Search for the cell housing the specified text and yield its [X, Y] center coordinate. 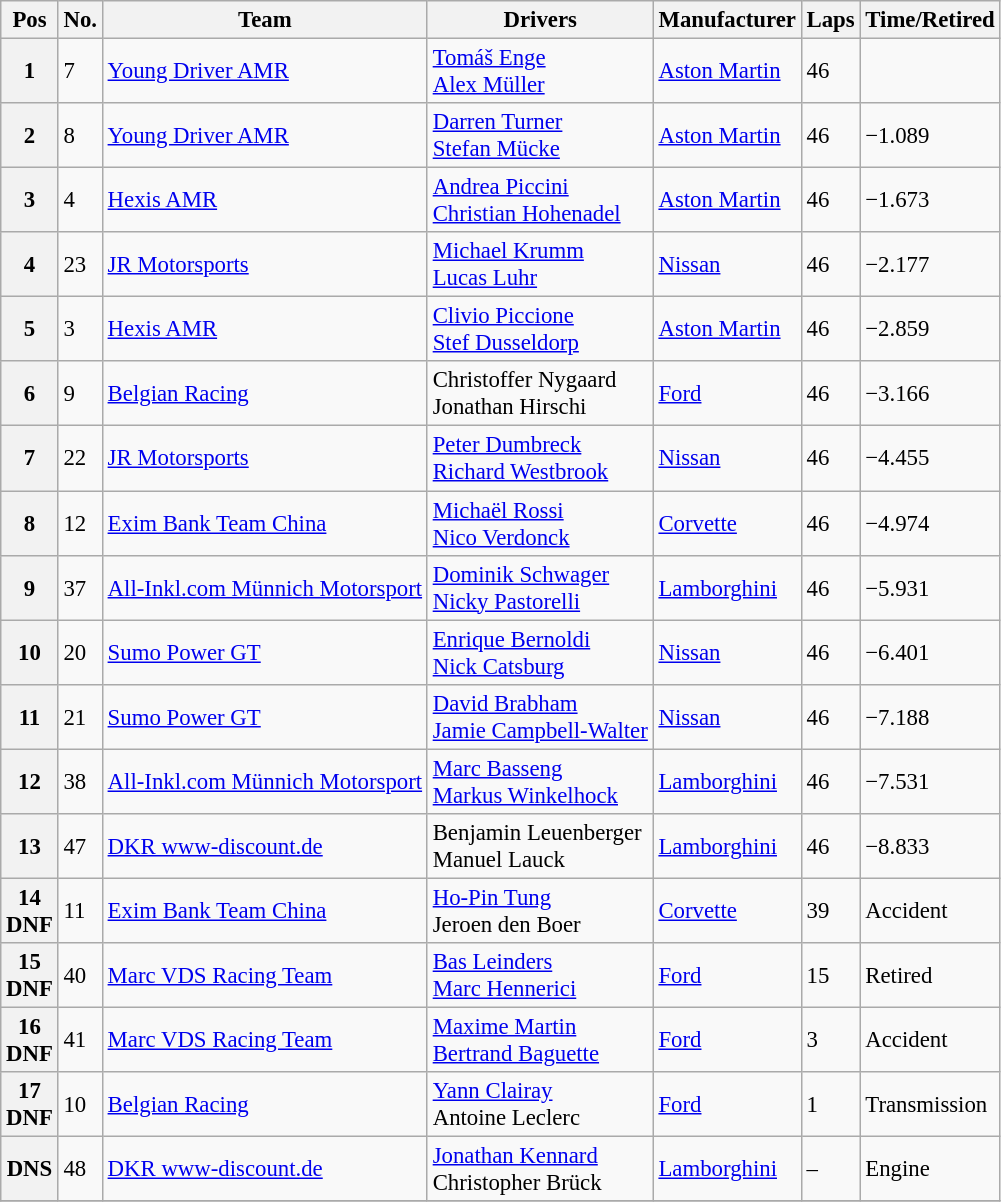
Darren Turner Stefan Mücke [540, 136]
14DNF [30, 910]
5 [30, 330]
Maxime Martin Bertrand Baguette [540, 1040]
−2.177 [930, 264]
Benjamin Leuenberger Manuel Lauck [540, 846]
−5.931 [930, 588]
2 [30, 136]
41 [80, 1040]
Michael Krumm Lucas Luhr [540, 264]
−3.166 [930, 394]
Tomáš Enge Alex Müller [540, 72]
16DNF [30, 1040]
No. [80, 20]
Retired [930, 976]
Jonathan Kennard Christopher Brück [540, 1170]
38 [80, 782]
Andrea Piccini Christian Hohenadel [540, 200]
Manufacturer [727, 20]
Ho-Pin Tung Jeroen den Boer [540, 910]
15 [830, 976]
– [830, 1170]
−2.859 [930, 330]
Michaël Rossi Nico Verdonck [540, 524]
6 [30, 394]
Marc Basseng Markus Winkelhock [540, 782]
−7.531 [930, 782]
13 [30, 846]
23 [80, 264]
−4.974 [930, 524]
Time/Retired [930, 20]
48 [80, 1170]
39 [830, 910]
22 [80, 458]
Bas Leinders Marc Hennerici [540, 976]
Laps [830, 20]
20 [80, 652]
47 [80, 846]
Team [264, 20]
Christoffer Nygaard Jonathan Hirschi [540, 394]
−6.401 [930, 652]
Transmission [930, 1104]
Drivers [540, 20]
37 [80, 588]
17DNF [30, 1104]
21 [80, 716]
−1.673 [930, 200]
DNS [30, 1170]
15DNF [30, 976]
Yann Clairay Antoine Leclerc [540, 1104]
Pos [30, 20]
Enrique Bernoldi Nick Catsburg [540, 652]
Engine [930, 1170]
Clivio Piccione Stef Dusseldorp [540, 330]
−1.089 [930, 136]
−8.833 [930, 846]
−4.455 [930, 458]
Dominik Schwager Nicky Pastorelli [540, 588]
Peter Dumbreck Richard Westbrook [540, 458]
−7.188 [930, 716]
40 [80, 976]
David Brabham Jamie Campbell-Walter [540, 716]
